For the text-containing cell, return its midpoint in [x, y] coordinate format. 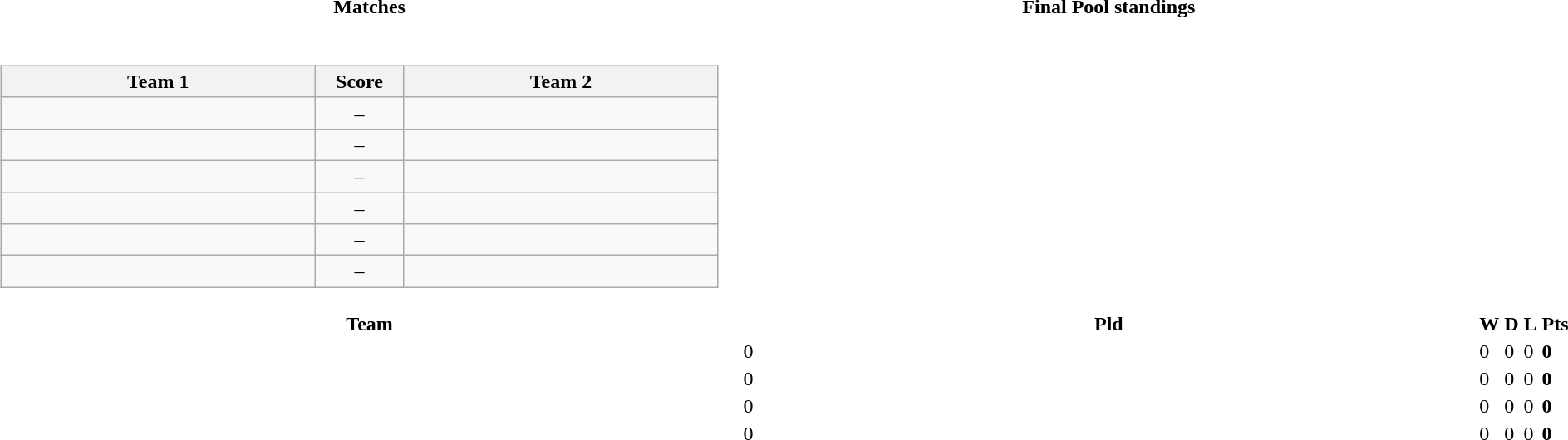
L [1531, 324]
Team 1 [158, 81]
Score [359, 81]
Pld [1108, 324]
Team 2 [561, 81]
W [1489, 324]
D [1511, 324]
